From the cell containing the given text, extract its center point as [x, y] coordinate. 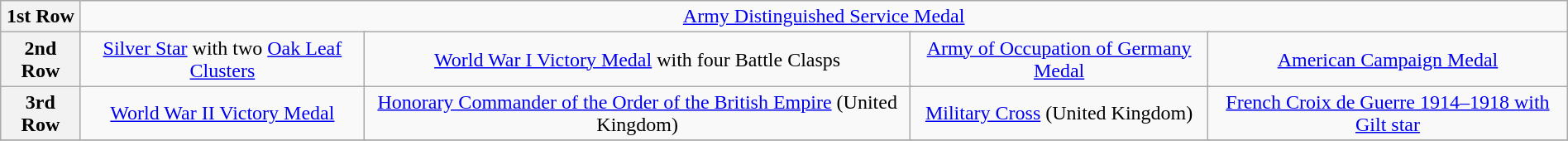
World War I Victory Medal with four Battle Clasps [638, 60]
World War II Victory Medal [222, 113]
Army of Occupation of Germany Medal [1059, 60]
Honorary Commander of the Order of the British Empire (United Kingdom) [638, 113]
Silver Star with two Oak Leaf Clusters [222, 60]
3rd Row [41, 113]
2nd Row [41, 60]
1st Row [41, 17]
American Campaign Medal [1388, 60]
Military Cross (United Kingdom) [1059, 113]
French Croix de Guerre 1914–1918 with Gilt star [1388, 113]
Army Distinguished Service Medal [824, 17]
